Determine the (X, Y) coordinate at the center of the cell enclosing the given text.  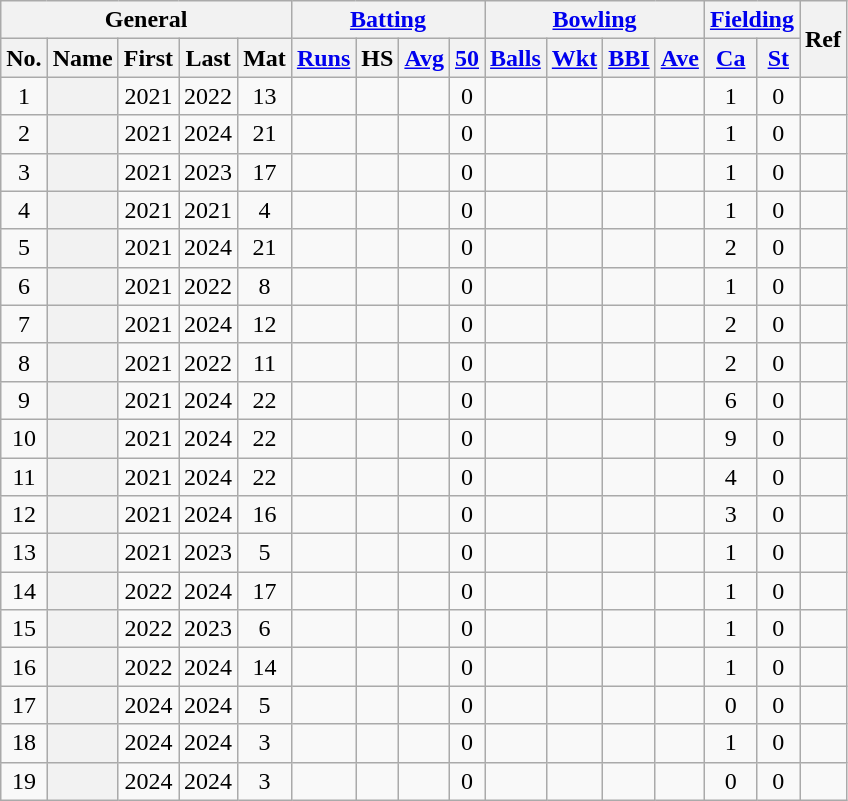
No. (24, 58)
10 (24, 438)
Wkt (574, 58)
HS (378, 58)
Runs (323, 58)
First (148, 58)
Ref (824, 39)
18 (24, 743)
Balls (516, 58)
Fielding (752, 20)
Ave (680, 58)
Ca (730, 58)
7 (24, 324)
50 (466, 58)
Batting (388, 20)
Bowling (595, 20)
Avg (424, 58)
St (778, 58)
19 (24, 781)
Name (82, 58)
General (146, 20)
Last (208, 58)
BBI (629, 58)
Mat (265, 58)
15 (24, 629)
